From the cell containing the given text, extract its center point as (X, Y) coordinate. 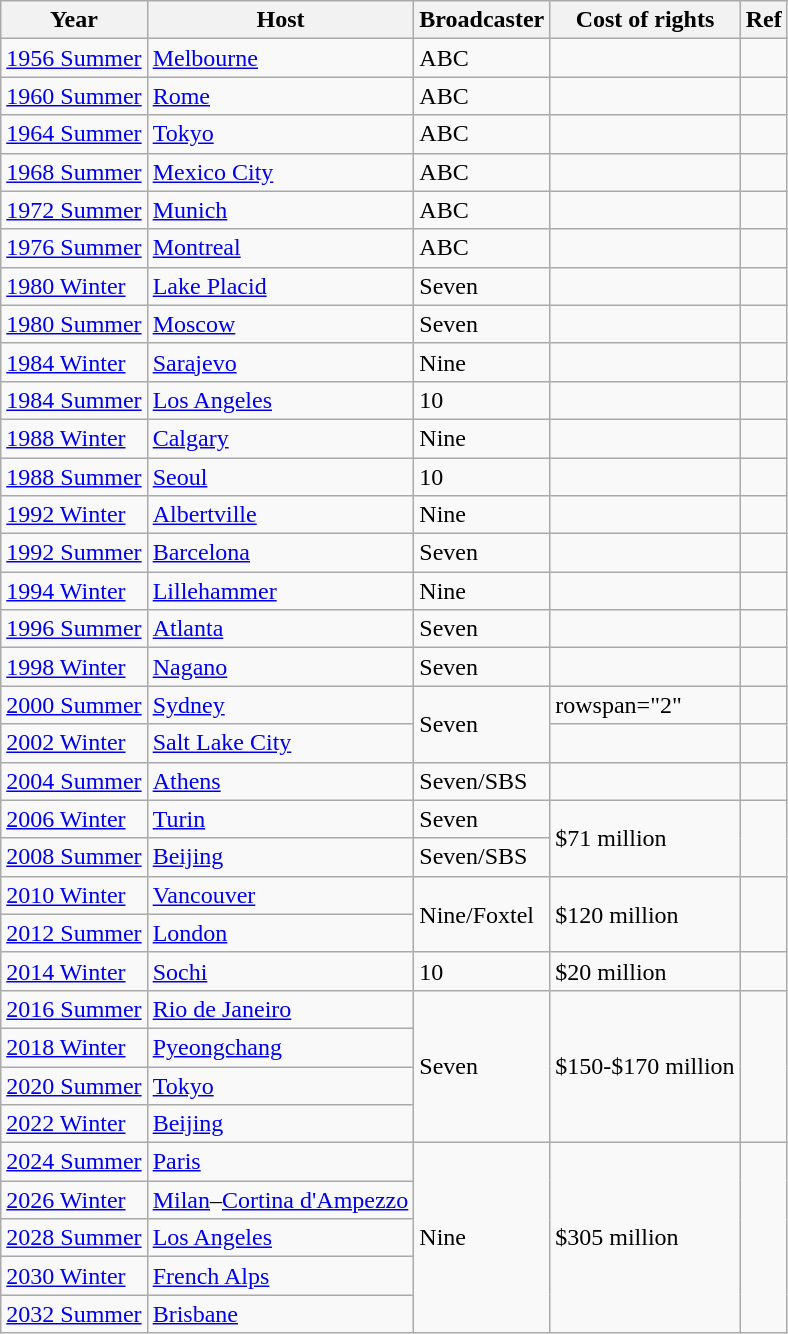
Pyeongchang (280, 1047)
2002 Winter (74, 743)
2026 Winter (74, 1200)
$150-$170 million (645, 1066)
Calgary (280, 438)
Barcelona (280, 553)
Moscow (280, 324)
1992 Winter (74, 515)
Sydney (280, 705)
$71 million (645, 838)
1964 Summer (74, 134)
Host (280, 20)
Rio de Janeiro (280, 1009)
2006 Winter (74, 819)
1994 Winter (74, 591)
$120 million (645, 914)
Rome (280, 96)
Turin (280, 819)
Salt Lake City (280, 743)
Lillehammer (280, 591)
1984 Summer (74, 400)
1976 Summer (74, 248)
2008 Summer (74, 857)
2012 Summer (74, 933)
2000 Summer (74, 705)
1980 Summer (74, 324)
French Alps (280, 1276)
1960 Summer (74, 96)
Vancouver (280, 895)
London (280, 933)
1968 Summer (74, 172)
Nine/Foxtel (482, 914)
1984 Winter (74, 362)
Albertville (280, 515)
2014 Winter (74, 971)
2004 Summer (74, 781)
Lake Placid (280, 286)
1956 Summer (74, 58)
1998 Winter (74, 667)
Sochi (280, 971)
Milan–Cortina d'Ampezzo (280, 1200)
Mexico City (280, 172)
Paris (280, 1162)
rowspan="2" (645, 705)
2030 Winter (74, 1276)
1988 Winter (74, 438)
$20 million (645, 971)
Year (74, 20)
1988 Summer (74, 477)
1980 Winter (74, 286)
Atlanta (280, 629)
Athens (280, 781)
2018 Winter (74, 1047)
2028 Summer (74, 1238)
2024 Summer (74, 1162)
2010 Winter (74, 895)
Munich (280, 210)
2020 Summer (74, 1085)
1972 Summer (74, 210)
2022 Winter (74, 1124)
Broadcaster (482, 20)
Seoul (280, 477)
2032 Summer (74, 1314)
Sarajevo (280, 362)
$305 million (645, 1238)
1992 Summer (74, 553)
Melbourne (280, 58)
Ref (764, 20)
Cost of rights (645, 20)
1996 Summer (74, 629)
Brisbane (280, 1314)
Nagano (280, 667)
Montreal (280, 248)
2016 Summer (74, 1009)
